Identify which cell holds the provided text, then report its [x, y] central coordinate. 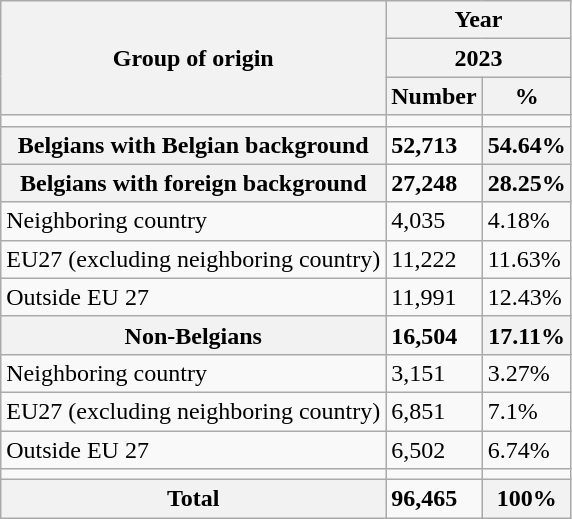
Year [478, 20]
11.63% [526, 259]
12.43% [526, 297]
Group of origin [194, 58]
17.11% [526, 335]
54.64% [526, 145]
4,035 [434, 221]
6,502 [434, 449]
Number [434, 96]
Total [194, 499]
11,222 [434, 259]
% [526, 96]
27,248 [434, 183]
28.25% [526, 183]
7.1% [526, 411]
3.27% [526, 373]
11,991 [434, 297]
3,151 [434, 373]
100% [526, 499]
4.18% [526, 221]
2023 [478, 58]
Non-Belgians [194, 335]
6,851 [434, 411]
Belgians with Belgian background [194, 145]
52,713 [434, 145]
6.74% [526, 449]
Belgians with foreign background [194, 183]
96,465 [434, 499]
16,504 [434, 335]
